Pinpoint the cell where the given text exists, returning its [x, y] midpoint coordinate. 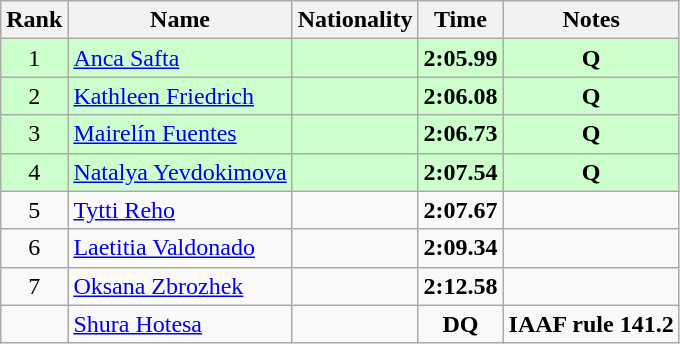
2:06.08 [460, 96]
Laetitia Valdonado [180, 248]
DQ [460, 324]
Rank [34, 20]
5 [34, 210]
Shura Hotesa [180, 324]
2:09.34 [460, 248]
Notes [591, 20]
Nationality [355, 20]
6 [34, 248]
3 [34, 134]
2:05.99 [460, 58]
2:06.73 [460, 134]
2:07.54 [460, 172]
7 [34, 286]
2 [34, 96]
Name [180, 20]
4 [34, 172]
Time [460, 20]
1 [34, 58]
Kathleen Friedrich [180, 96]
Mairelín Fuentes [180, 134]
Natalya Yevdokimova [180, 172]
Oksana Zbrozhek [180, 286]
Anca Safta [180, 58]
2:12.58 [460, 286]
2:07.67 [460, 210]
Tytti Reho [180, 210]
IAAF rule 141.2 [591, 324]
